Pinpoint the cell where the given text exists, returning its [x, y] midpoint coordinate. 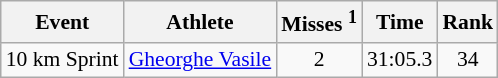
Event [62, 22]
Misses 1 [319, 22]
10 km Sprint [62, 60]
31:05.3 [400, 60]
Rank [468, 22]
2 [319, 60]
Athlete [200, 22]
34 [468, 60]
Time [400, 22]
Gheorghe Vasile [200, 60]
